Find where the given text appears and provide that cell's center as (X, Y) coordinate. 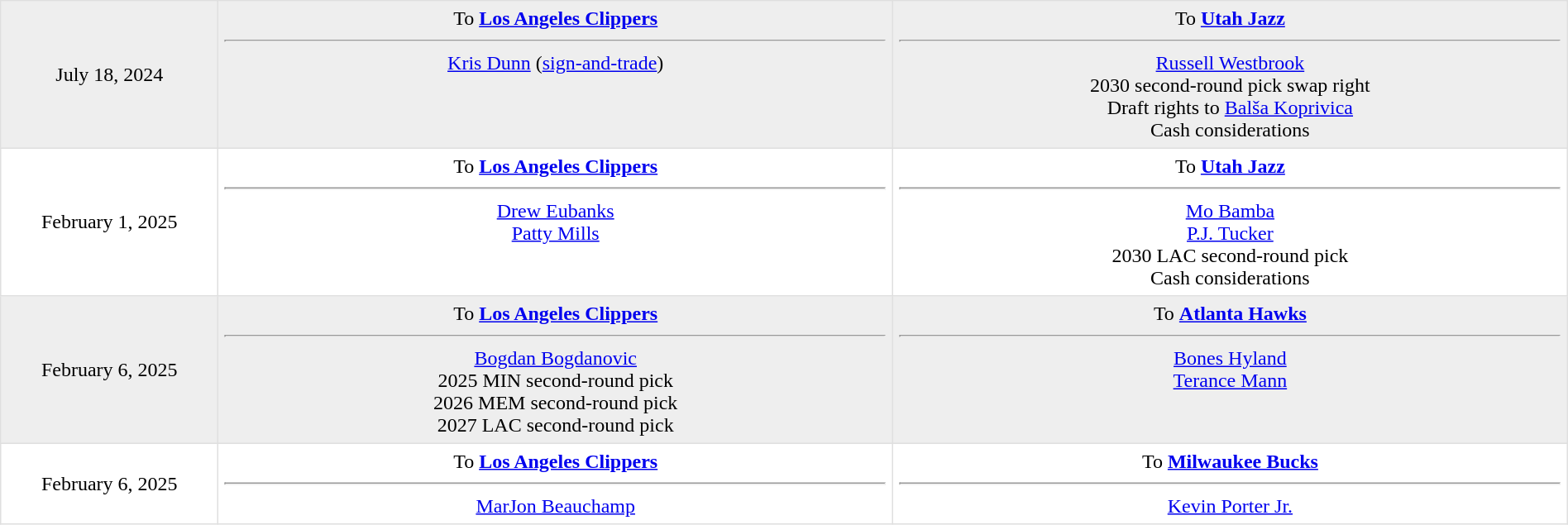
To Los Angeles ClippersDrew Eubanks Patty Mills (556, 222)
To Atlanta HawksBones HylandTerance Mann (1231, 370)
To Los Angeles ClippersMarJon Beauchamp (556, 484)
To Utah JazzRussell Westbrook2030 second-round pick swap rightDraft rights to Balša KoprivicaCash considerations (1231, 74)
To Los Angeles ClippersBogdan Bogdanovic2025 MIN second-round pick2026 MEM second-round pick2027 LAC second-round pick (556, 370)
July 18, 2024 (109, 74)
To Milwaukee BucksKevin Porter Jr. (1231, 484)
February 1, 2025 (109, 222)
To Los Angeles ClippersKris Dunn (sign-and-trade) (556, 74)
To Utah JazzMo BambaP.J. Tucker2030 LAC second-round pickCash considerations (1231, 222)
